Identify which cell holds the provided text, then report its (X, Y) central coordinate. 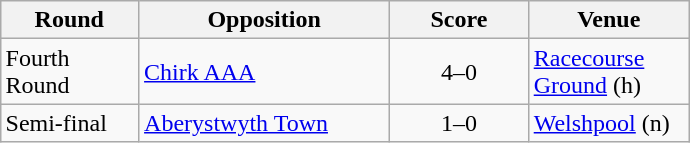
4–0 (460, 72)
Round (70, 20)
Chirk AAA (264, 72)
Racecourse Ground (h) (608, 72)
Opposition (264, 20)
Semi-final (70, 123)
Welshpool (n) (608, 123)
1–0 (460, 123)
Aberystwyth Town (264, 123)
Fourth Round (70, 72)
Venue (608, 20)
Score (460, 20)
